Determine the [X, Y] coordinate at the center of the cell enclosing the given text.  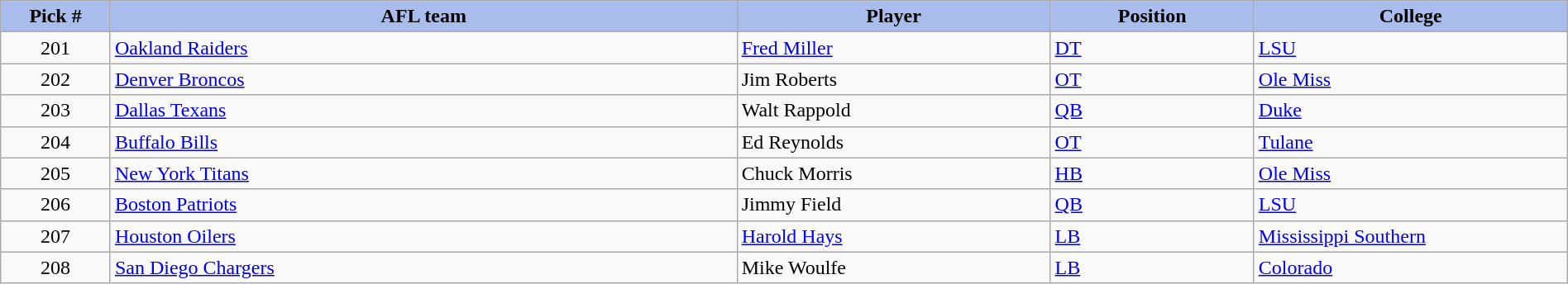
Pick # [56, 17]
Colorado [1411, 267]
Mississippi Southern [1411, 236]
New York Titans [423, 173]
Denver Broncos [423, 79]
205 [56, 173]
Mike Woulfe [893, 267]
Tulane [1411, 142]
203 [56, 111]
Walt Rappold [893, 111]
Duke [1411, 111]
206 [56, 205]
Ed Reynolds [893, 142]
Dallas Texans [423, 111]
Oakland Raiders [423, 48]
Jimmy Field [893, 205]
Chuck Morris [893, 173]
San Diego Chargers [423, 267]
201 [56, 48]
HB [1152, 173]
207 [56, 236]
208 [56, 267]
Harold Hays [893, 236]
204 [56, 142]
Player [893, 17]
Houston Oilers [423, 236]
Position [1152, 17]
College [1411, 17]
202 [56, 79]
Buffalo Bills [423, 142]
DT [1152, 48]
Boston Patriots [423, 205]
Fred Miller [893, 48]
AFL team [423, 17]
Jim Roberts [893, 79]
